Locate the cell with the specified text and output its [X, Y] center coordinate. 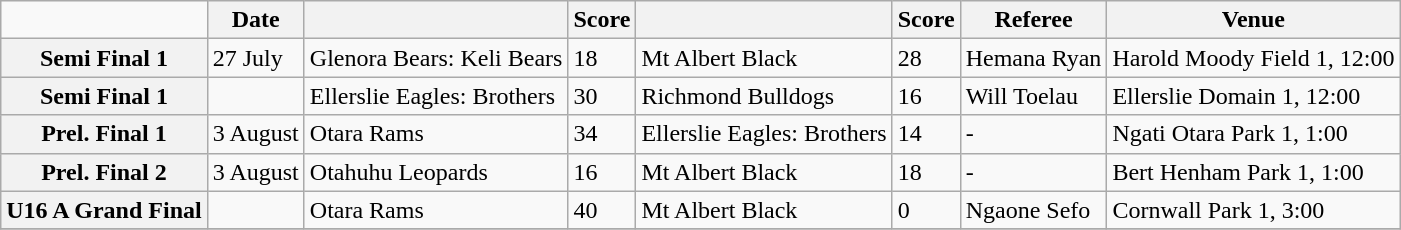
Bert Henham Park 1, 1:00 [1254, 172]
Venue [1254, 20]
Ngaone Sefo [1034, 210]
Prel. Final 1 [104, 134]
Ngati Otara Park 1, 1:00 [1254, 134]
Date [256, 20]
Otahuhu Leopards [436, 172]
0 [926, 210]
Glenora Bears: Keli Bears [436, 58]
Will Toelau [1034, 96]
Harold Moody Field 1, 12:00 [1254, 58]
27 July [256, 58]
Hemana Ryan [1034, 58]
Prel. Final 2 [104, 172]
14 [926, 134]
40 [602, 210]
Ellerslie Domain 1, 12:00 [1254, 96]
Referee [1034, 20]
34 [602, 134]
30 [602, 96]
U16 A Grand Final [104, 210]
Cornwall Park 1, 3:00 [1254, 210]
28 [926, 58]
Richmond Bulldogs [764, 96]
